Detect which cell encompasses the target text, then output its (x, y) center coordinate. 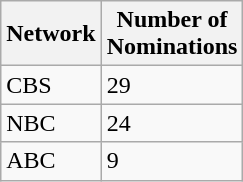
NBC (51, 123)
CBS (51, 85)
Number ofNominations (172, 34)
29 (172, 85)
24 (172, 123)
Network (51, 34)
ABC (51, 161)
9 (172, 161)
